Extract the (X, Y) coordinate from the center of the cell holding the provided text.  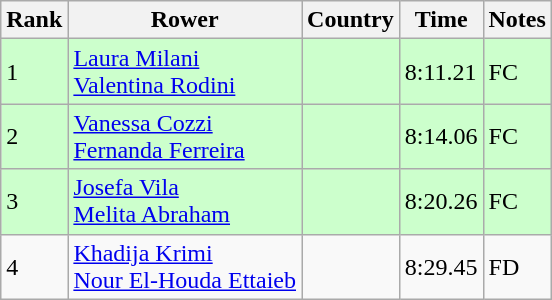
8:29.45 (441, 266)
Khadija KrimiNour El-Houda Ettaieb (185, 266)
Laura MilaniValentina Rodini (185, 72)
3 (34, 202)
1 (34, 72)
Time (441, 20)
2 (34, 136)
Rank (34, 20)
8:14.06 (441, 136)
4 (34, 266)
8:20.26 (441, 202)
8:11.21 (441, 72)
Notes (517, 20)
Josefa VilaMelita Abraham (185, 202)
Country (351, 20)
FD (517, 266)
Vanessa CozziFernanda Ferreira (185, 136)
Rower (185, 20)
